Determine the (X, Y) coordinate at the center of the cell enclosing the given text.  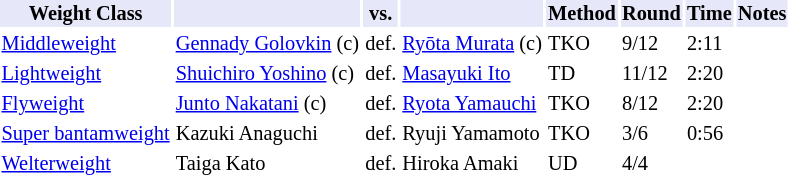
Method (582, 14)
8/12 (651, 104)
Masayuki Ito (472, 74)
Notes (762, 14)
vs. (381, 14)
Kazuki Anaguchi (267, 134)
Ryota Yamauchi (472, 104)
Weight Class (86, 14)
3/6 (651, 134)
0:56 (709, 134)
Ryōta Murata (c) (472, 44)
Time (709, 14)
Round (651, 14)
11/12 (651, 74)
Flyweight (86, 104)
9/12 (651, 44)
Lightweight (86, 74)
Shuichiro Yoshino (c) (267, 74)
Middleweight (86, 44)
Junto Nakatani (c) (267, 104)
2:11 (709, 44)
Super bantamweight (86, 134)
TD (582, 74)
Gennady Golovkin (c) (267, 44)
Ryuji Yamamoto (472, 134)
